Output the [x, y] coordinate of the center of the cell containing the given text.  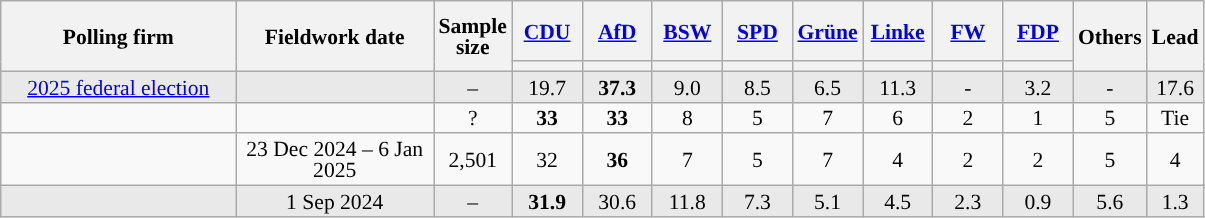
0.9 [1038, 202]
31.9 [547, 202]
3.2 [1038, 86]
6.5 [827, 86]
30.6 [617, 202]
SPD [757, 31]
5.1 [827, 202]
2.3 [968, 202]
Samplesize [473, 36]
6 [898, 118]
Fieldwork date [335, 36]
11.3 [898, 86]
2,501 [473, 160]
AfD [617, 31]
19.7 [547, 86]
11.8 [687, 202]
? [473, 118]
FDP [1038, 31]
Lead [1176, 36]
37.3 [617, 86]
Tie [1176, 118]
8 [687, 118]
Linke [898, 31]
23 Dec 2024 – 6 Jan 2025 [335, 160]
36 [617, 160]
1 Sep 2024 [335, 202]
BSW [687, 31]
32 [547, 160]
5.6 [1110, 202]
2025 federal election [118, 86]
17.6 [1176, 86]
FW [968, 31]
8.5 [757, 86]
7.3 [757, 202]
Polling firm [118, 36]
Grüne [827, 31]
CDU [547, 31]
1.3 [1176, 202]
1 [1038, 118]
9.0 [687, 86]
Others [1110, 36]
4.5 [898, 202]
